Determine the [X, Y] coordinate at the center of the cell enclosing the given text.  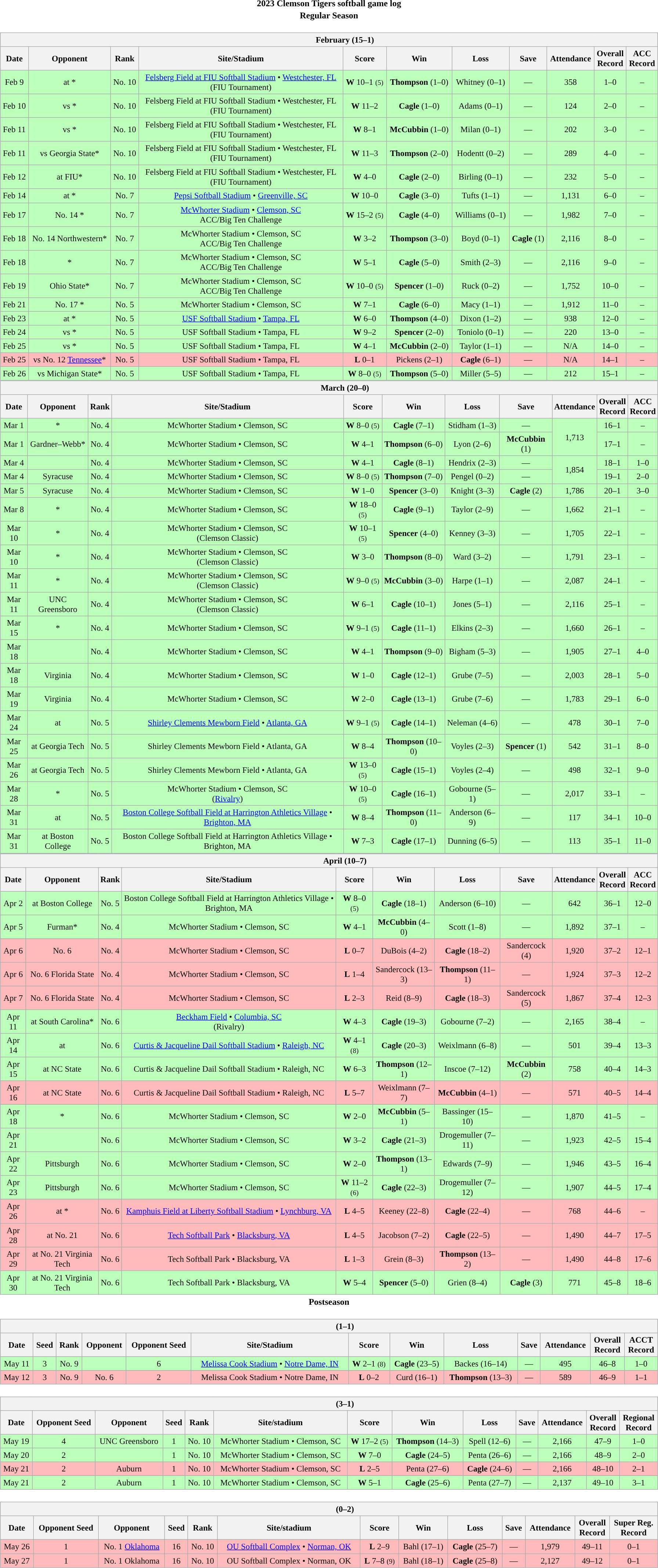
Milan (0–1) [480, 130]
44–5 [612, 1187]
1,946 [575, 1164]
Sandercock (5) [526, 998]
W 2–1 (8) [369, 1364]
McCubbin (1–0) [419, 130]
W 8–1 [365, 130]
W 11–3 [365, 153]
Weixlmann (7–7) [404, 1093]
1,662 [575, 510]
Cagle (21–3) [404, 1140]
Sandercock (13–3) [404, 974]
Grien (8–4) [467, 1283]
Cagle (22–4) [467, 1212]
May 19 [16, 1441]
1,131 [571, 196]
Backes (16–14) [480, 1364]
46–8 [607, 1364]
Cagle (6–1) [480, 360]
Drogemuller (7–12) [467, 1187]
vs Georgia State* [69, 153]
21–1 [612, 510]
Super Reg.Record [634, 1528]
Apr 5 [13, 927]
17–4 [643, 1187]
24–1 [612, 580]
Penta (27–6) [427, 1469]
Cagle (11–1) [413, 628]
Apr 21 [13, 1140]
2,017 [575, 794]
358 [571, 82]
1,912 [571, 304]
Pepsi Softball Stadium • Greenville, SC [241, 196]
37–3 [612, 974]
Mar 26 [14, 770]
Cagle (17–1) [413, 841]
Apr 26 [13, 1212]
Voyles (2–4) [472, 770]
May 26 [17, 1547]
DuBois (4–2) [404, 950]
1,892 [575, 927]
Cagle (10–1) [413, 604]
33–1 [612, 794]
14–0 [610, 346]
589 [565, 1377]
Mar 24 [14, 723]
Cagle (25–7) [475, 1547]
1,713 [575, 437]
McCubbin (1) [526, 444]
37–4 [612, 998]
Thompson (13–2) [467, 1259]
45–8 [612, 1283]
1,786 [575, 490]
Adams (0–1) [480, 106]
571 [575, 1093]
April (10–7) [329, 861]
Weixlmann (6–8) [467, 1046]
42–5 [612, 1140]
113 [575, 841]
McWhorter Stadium • Clemson, SC(Rivalry) [228, 794]
Cagle (24–6) [490, 1469]
Grein (8–3) [404, 1259]
Apr 14 [13, 1046]
Apr 18 [13, 1117]
Anderson (6–10) [467, 903]
1,791 [575, 557]
44–8 [612, 1259]
Cagle (25–8) [475, 1561]
Grube (7–6) [472, 699]
Apr 7 [13, 998]
Cagle (22–3) [404, 1187]
Thompson (13–3) [480, 1377]
(1–1) [329, 1326]
Thompson (7–0) [413, 477]
1,920 [575, 950]
3–1 [639, 1483]
Taylor (2–9) [472, 510]
Cagle (5–0) [419, 262]
26–1 [612, 628]
1,905 [575, 651]
Thompson (2–0) [419, 153]
30–1 [612, 723]
Feb 26 [15, 373]
12–2 [643, 974]
Bigham (5–3) [472, 651]
Penta (27–7) [490, 1483]
Penta (26–6) [490, 1455]
Ward (3–2) [472, 557]
771 [575, 1283]
McCubbin (4–0) [404, 927]
542 [575, 747]
43–5 [612, 1164]
Spell (12–6) [490, 1441]
May 27 [17, 1561]
at South Carolina* [62, 1021]
Ohio State* [69, 286]
L 0–2 [369, 1377]
Drogemuller (7–11) [467, 1140]
501 [575, 1046]
Mar 15 [14, 628]
Whitney (0–1) [480, 82]
Thompson (8–0) [413, 557]
Thompson (12–1) [404, 1069]
Scott (1–8) [467, 927]
Cagle (16–1) [413, 794]
Feb 9 [15, 82]
Kamphuis Field at Liberty Softball Stadium • Lynchburg, VA [229, 1212]
Apr 16 [13, 1093]
35–1 [612, 841]
Lyon (2–6) [472, 444]
13–0 [610, 332]
Toniolo (0–1) [480, 332]
Mar 5 [14, 490]
Jacobson (7–2) [404, 1235]
Ruck (0–2) [480, 286]
McCubbin (4–1) [467, 1093]
L 1–4 [355, 974]
L 2–5 [369, 1469]
Hodentt (0–2) [480, 153]
495 [565, 1364]
15–4 [643, 1140]
48–9 [603, 1455]
1,923 [575, 1140]
W 10–0 [365, 196]
1–1 [641, 1377]
Hendrix (2–3) [472, 463]
Feb 14 [15, 196]
Bahl (17–1) [423, 1547]
Smith (2–3) [480, 262]
29–1 [612, 699]
14–4 [643, 1093]
Apr 22 [13, 1164]
Thompson (9–0) [413, 651]
Thompson (14–3) [427, 1441]
44–6 [612, 1212]
McCubbin (3–0) [413, 580]
L 2–9 [379, 1547]
RegionalRecord [639, 1422]
(0–2) [329, 1509]
Stidham (1–3) [472, 426]
4 [64, 1441]
16–4 [643, 1164]
Feb 17 [15, 214]
Mar 8 [14, 510]
W 4–3 [355, 1021]
Tufts (1–1) [480, 196]
W 11–2 [365, 106]
Thompson (11–0) [413, 817]
W 17–2 (5) [369, 1441]
32–1 [612, 770]
17–6 [643, 1259]
L 2–3 [355, 998]
Cagle (4–0) [419, 214]
Cagle (20–3) [404, 1046]
6 [159, 1364]
Pengel (0–2) [472, 477]
Curd (16–1) [416, 1377]
W 6–3 [355, 1069]
No. 17 * [69, 304]
Cagle (2–0) [419, 177]
Feb 19 [15, 286]
W 7–0 [369, 1455]
W 4–1 (8) [355, 1046]
Feb 12 [15, 177]
Birling (0–1) [480, 177]
Keeney (22–8) [404, 1212]
W 4–0 [365, 177]
34–1 [612, 817]
Cagle (24–5) [427, 1455]
1,870 [575, 1117]
1,705 [575, 533]
Beckham Field • Columbia, SC(Rivalry) [229, 1021]
Gobourne (5–1) [472, 794]
39–4 [612, 1046]
17–5 [643, 1235]
37–2 [612, 950]
Cagle (22–5) [467, 1235]
Neleman (4–6) [472, 723]
Voyles (2–3) [472, 747]
202 [571, 130]
Pickens (2–1) [419, 360]
Spencer (1) [526, 747]
212 [571, 373]
12–1 [643, 950]
768 [575, 1212]
Feb 21 [15, 304]
18–1 [612, 463]
Mar 19 [14, 699]
Apr 15 [13, 1069]
W 15–2 (5) [365, 214]
at No. 21 [62, 1235]
18–6 [643, 1283]
Thompson (13–1) [404, 1164]
No. 14 * [69, 214]
Cagle (9–1) [413, 510]
Elkins (2–3) [472, 628]
Cagle (18–1) [404, 903]
13–3 [643, 1046]
27–1 [612, 651]
44–7 [612, 1235]
Grube (7–5) [472, 676]
Mar 28 [14, 794]
L 0–1 [365, 360]
758 [575, 1069]
May 11 [17, 1364]
Harpe (1–1) [472, 580]
1,752 [571, 286]
W 6–1 [363, 604]
L 7–8 (9) [379, 1561]
at FIU* [69, 177]
Mar 25 [14, 747]
40–5 [612, 1093]
498 [575, 770]
Miller (5–5) [480, 373]
2,003 [575, 676]
2,165 [575, 1021]
vs No. 12 Tennessee* [69, 360]
17–1 [612, 444]
Cagle (12–1) [413, 676]
February (15–1) [329, 40]
Cagle (8–1) [413, 463]
1,907 [575, 1187]
Macy (1–1) [480, 304]
Spencer (3–0) [413, 490]
W 3–0 [363, 557]
Feb 23 [15, 318]
Cagle (13–1) [413, 699]
Edwards (7–9) [467, 1164]
938 [571, 318]
March (20–0) [329, 388]
41–5 [612, 1117]
Cagle (6–0) [419, 304]
Cagle (23–5) [416, 1364]
642 [575, 903]
L 1–3 [355, 1259]
Cagle (7–1) [413, 426]
No. 14 Northwestern* [69, 239]
L 5–7 [355, 1093]
Cagle (2) [526, 490]
W 11–2 (6) [355, 1187]
48–10 [603, 1469]
20–1 [612, 490]
1,660 [575, 628]
Thompson (10–0) [413, 747]
Feb 10 [15, 106]
Apr 28 [13, 1235]
1,979 [550, 1547]
Bassinger (15–10) [467, 1117]
31–1 [612, 747]
232 [571, 177]
(3–1) [329, 1404]
46–9 [607, 1377]
Jones (5–1) [472, 604]
Thompson (3–0) [419, 239]
Williams (0–1) [480, 214]
Thompson (11–1) [467, 974]
Thompson (5–0) [419, 373]
Reid (8–9) [404, 998]
124 [571, 106]
Gardner–Webb* [58, 444]
Spencer (1–0) [419, 286]
Cagle (1) [528, 239]
May 12 [17, 1377]
Cagle (19–3) [404, 1021]
25–1 [612, 604]
Apr 23 [13, 1187]
W 9–2 [365, 332]
Spencer (2–0) [419, 332]
Dixon (1–2) [480, 318]
16–1 [612, 426]
40–4 [612, 1069]
14–1 [610, 360]
L 0–7 [355, 950]
Feb 24 [15, 332]
W 7–1 [365, 304]
Bahl (18–1) [423, 1561]
Taylor (1–1) [480, 346]
Apr 11 [13, 1021]
Gobourne (7–2) [467, 1021]
Spencer (5–0) [404, 1283]
W 7–3 [363, 841]
Cagle (3–0) [419, 196]
15–1 [610, 373]
1,867 [575, 998]
Cagle (18–2) [467, 950]
McCubbin (5–1) [404, 1117]
49–12 [592, 1561]
Sandercock (4) [526, 950]
1,783 [575, 699]
Dunning (6–5) [472, 841]
Cagle (1–0) [419, 106]
Cagle (18–3) [467, 998]
1,982 [571, 214]
12–3 [643, 998]
W 9–0 (5) [363, 580]
Thompson (1–0) [419, 82]
19–1 [612, 477]
Thompson (4–0) [419, 318]
Knight (3–3) [472, 490]
49–10 [603, 1483]
May 20 [16, 1455]
Cagle (14–1) [413, 723]
W 6–0 [365, 318]
36–1 [612, 903]
Thompson (6–0) [413, 444]
2,137 [562, 1483]
McCubbin (2–0) [419, 346]
220 [571, 332]
Apr 30 [13, 1283]
49–11 [592, 1547]
W 13–0 (5) [363, 770]
38–4 [612, 1021]
Cagle (3) [526, 1283]
Apr 2 [13, 903]
Furman* [62, 927]
289 [571, 153]
2,127 [550, 1561]
ACCTRecord [641, 1344]
McCubbin (2) [526, 1069]
1,924 [575, 974]
Cagle (15–1) [413, 770]
vs Michigan State* [69, 373]
28–1 [612, 676]
2,087 [575, 580]
Spencer (4–0) [413, 533]
23–1 [612, 557]
1,854 [575, 470]
478 [575, 723]
Kenney (3–3) [472, 533]
117 [575, 817]
Anderson (6–9) [472, 817]
14–3 [643, 1069]
47–9 [603, 1441]
22–1 [612, 533]
Boyd (0–1) [480, 239]
W 18–0 (5) [363, 510]
Apr 29 [13, 1259]
Inscoe (7–12) [467, 1069]
W 5–4 [355, 1283]
37–1 [612, 927]
Cagle (25–6) [427, 1483]
2–1 [639, 1469]
